Determine the (x, y) coordinate at the center of the cell enclosing the given text.  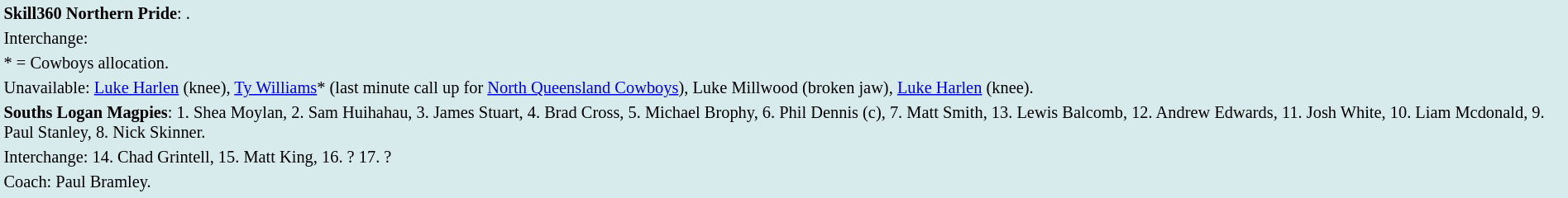
* = Cowboys allocation. (784, 63)
Coach: Paul Bramley. (784, 181)
Interchange: 14. Chad Grintell, 15. Matt King, 16. ? 17. ? (784, 157)
Unavailable: Luke Harlen (knee), Ty Williams* (last minute call up for North Queensland Cowboys), Luke Millwood (broken jaw), Luke Harlen (knee). (784, 87)
Interchange: (784, 38)
Skill360 Northern Pride: . (784, 13)
